Locate the cell with the specified text and output its (x, y) center coordinate. 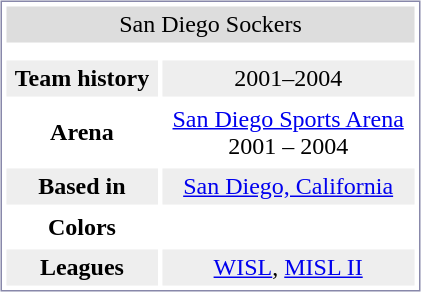
Team history (82, 78)
2001–2004 (288, 78)
Based in (82, 186)
San Diego Sports Arena2001 – 2004 (288, 132)
Arena (82, 132)
San Diego, California (288, 186)
Colors (82, 227)
WISL, MISL II (288, 268)
San Diego Sockers (210, 24)
Leagues (82, 268)
